Scan for the cell matching the given text and deliver its (X, Y) coordinate at center. 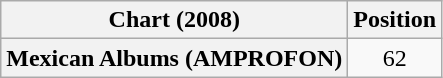
Chart (2008) (174, 20)
Position (395, 20)
Mexican Albums (AMPROFON) (174, 58)
62 (395, 58)
